From the cell containing the given text, extract its center point as [X, Y] coordinate. 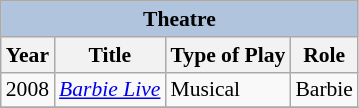
Barbie [324, 90]
Type of Play [228, 55]
Theatre [180, 19]
Role [324, 55]
2008 [28, 90]
Musical [228, 90]
Title [110, 55]
Barbie Live [110, 90]
Year [28, 55]
